Identify which cell holds the provided text, then report its [x, y] central coordinate. 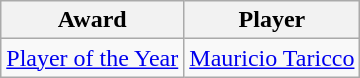
Award [92, 20]
Player [272, 20]
Player of the Year [92, 58]
Mauricio Taricco [272, 58]
